For the text-containing cell, return its midpoint in (x, y) coordinate format. 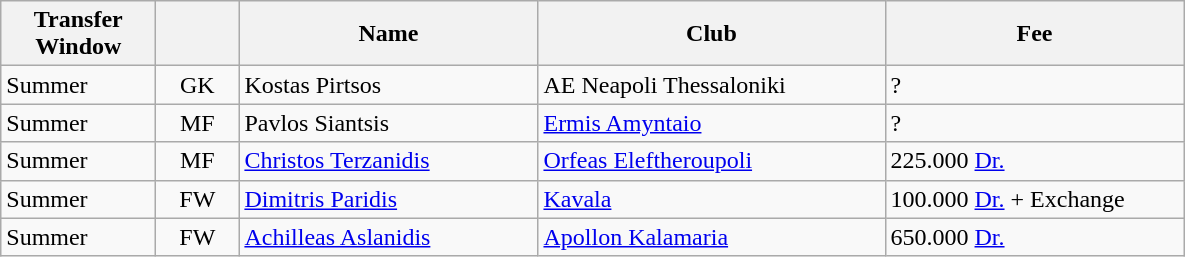
AE Neapoli Thessaloniki (712, 85)
GK (198, 85)
Kostas Pirtsos (388, 85)
Apollon Kalamaria (712, 237)
Achilleas Aslanidis (388, 237)
Dimitris Paridis (388, 199)
Transfer Window (78, 34)
225.000 Dr. (1034, 161)
650.000 Dr. (1034, 237)
Fee (1034, 34)
Pavlos Siantsis (388, 123)
100.000 Dr. + Exchange (1034, 199)
Christos Terzanidis (388, 161)
Ermis Amyntaio (712, 123)
Kavala (712, 199)
Name (388, 34)
Club (712, 34)
Orfeas Eleftheroupoli (712, 161)
